For the text-containing cell, return its midpoint in (X, Y) coordinate format. 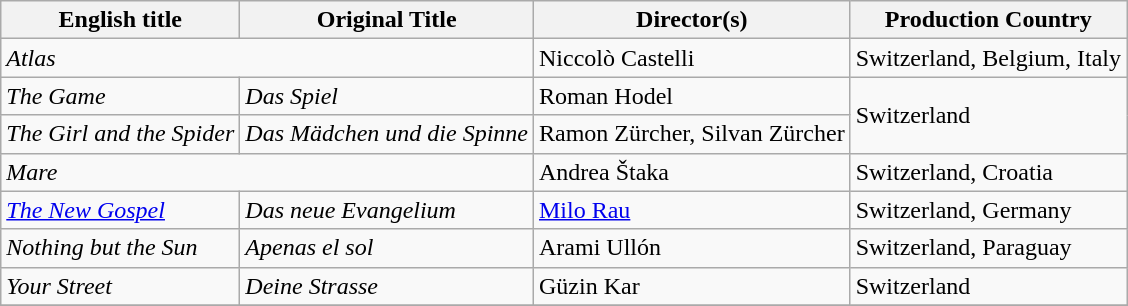
Switzerland, Paraguay (988, 248)
Andrea Štaka (692, 172)
Ramon Zürcher, Silvan Zürcher (692, 134)
Roman Hodel (692, 96)
Original Title (387, 20)
Nothing but the Sun (120, 248)
Switzerland, Germany (988, 210)
Mare (268, 172)
Your Street (120, 286)
Milo Rau (692, 210)
Switzerland, Croatia (988, 172)
English title (120, 20)
Apenas el sol (387, 248)
The Game (120, 96)
Arami Ullón (692, 248)
Production Country (988, 20)
Atlas (268, 58)
Das neue Evangelium (387, 210)
Das Mädchen und die Spinne (387, 134)
The New Gospel (120, 210)
Niccolò Castelli (692, 58)
Director(s) (692, 20)
Das Spiel (387, 96)
Switzerland, Belgium, Italy (988, 58)
The Girl and the Spider (120, 134)
Güzin Kar (692, 286)
Deine Strasse (387, 286)
